Search for the cell housing the specified text and yield its (x, y) center coordinate. 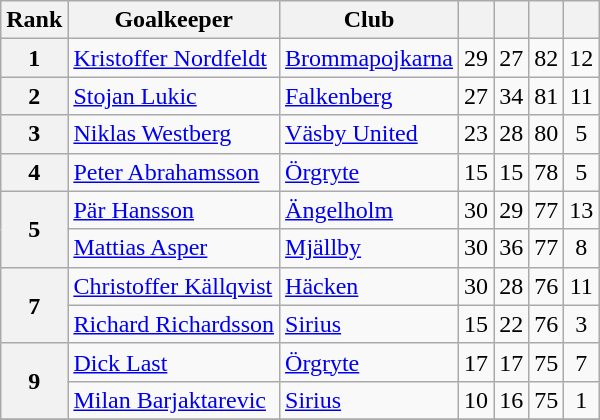
Richard Richardsson (174, 324)
Mjällby (370, 248)
Peter Abrahamsson (174, 172)
Väsby United (370, 134)
10 (476, 400)
Mattias Asper (174, 248)
80 (546, 134)
Brommapojkarna (370, 58)
82 (546, 58)
Club (370, 20)
34 (512, 96)
22 (512, 324)
8 (582, 248)
Stojan Lukic (174, 96)
Falkenberg (370, 96)
Milan Barjaktarevic (174, 400)
Kristoffer Nordfeldt (174, 58)
Häcken (370, 286)
9 (34, 381)
16 (512, 400)
4 (34, 172)
Niklas Westberg (174, 134)
Christoffer Källqvist (174, 286)
78 (546, 172)
13 (582, 210)
Dick Last (174, 362)
2 (34, 96)
36 (512, 248)
12 (582, 58)
81 (546, 96)
Pär Hansson (174, 210)
Ängelholm (370, 210)
Goalkeeper (174, 20)
23 (476, 134)
Rank (34, 20)
